Capture the cell that displays the provided text and extract its [x, y] central coordinate. 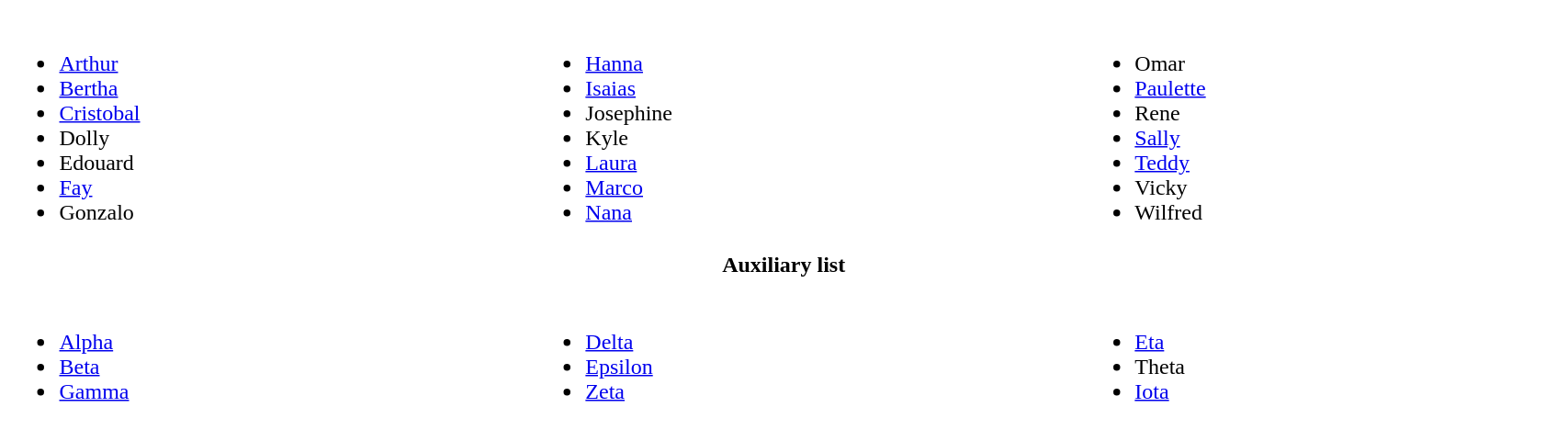
ArthurBerthaCristobalDollyEdouardFayGonzalo [265, 125]
AlphaBetaGamma [265, 355]
HannaIsaiasJosephineKyleLauraMarcoNana [803, 125]
Auxiliary list [784, 265]
EtaThetaIota [1322, 355]
DeltaEpsilonZeta [803, 355]
OmarPauletteReneSallyTeddyVickyWilfred [1322, 125]
